From the cell containing the given text, extract its center point as (X, Y) coordinate. 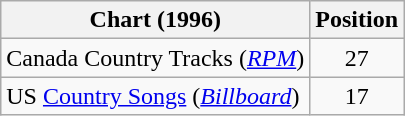
27 (357, 58)
US Country Songs (Billboard) (156, 96)
Position (357, 20)
Chart (1996) (156, 20)
17 (357, 96)
Canada Country Tracks (RPM) (156, 58)
